Identify which cell holds the provided text, then report its (X, Y) central coordinate. 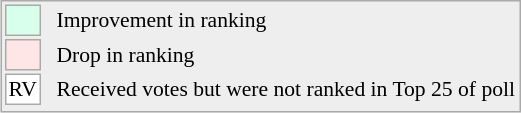
Received votes but were not ranked in Top 25 of poll (286, 90)
Drop in ranking (286, 55)
Improvement in ranking (286, 20)
RV (23, 90)
